Determine the [x, y] coordinate at the center of the cell enclosing the given text.  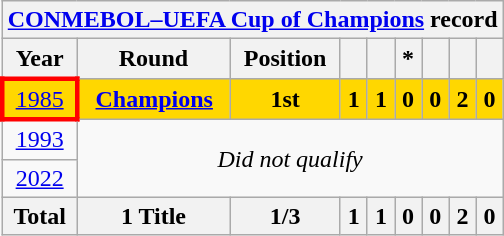
1 Title [154, 216]
CONMEBOL–UEFA Cup of Champions record [252, 20]
1993 [40, 139]
Year [40, 59]
Position [285, 59]
Total [40, 216]
2022 [40, 178]
1/3 [285, 216]
Champions [154, 98]
Did not qualify [290, 158]
1st [285, 98]
1985 [40, 98]
* [408, 59]
Round [154, 59]
